Scan for the cell matching the given text and deliver its (x, y) coordinate at center. 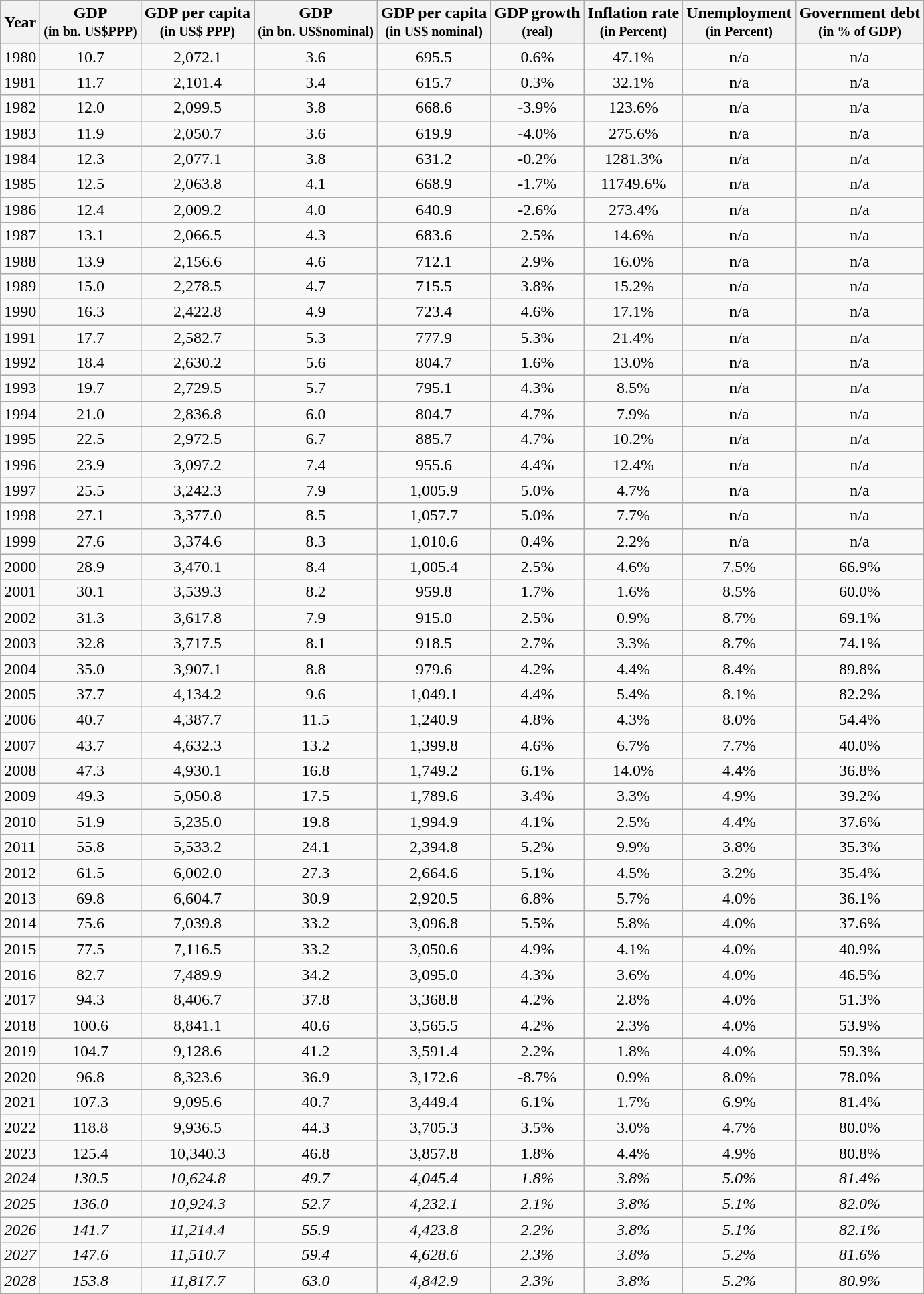
1985 (20, 184)
4.7 (316, 286)
4.1 (316, 184)
5,235.0 (197, 822)
4,134.2 (197, 694)
2,050.7 (197, 133)
41.2 (316, 1051)
2017 (20, 1000)
40.9% (860, 949)
1981 (20, 82)
7,039.8 (197, 924)
2,920.5 (434, 898)
14.0% (633, 771)
2,101.4 (197, 82)
3.6% (633, 975)
100.6 (90, 1025)
153.8 (90, 1281)
7,489.9 (197, 975)
1992 (20, 363)
2,099.5 (197, 108)
619.9 (434, 133)
3,096.8 (434, 924)
74.1% (860, 643)
43.7 (90, 745)
82.0% (860, 1204)
32.1% (633, 82)
12.4 (90, 210)
82.1% (860, 1230)
49.3 (90, 796)
2011 (20, 847)
6.9% (739, 1102)
6,002.0 (197, 873)
273.4% (633, 210)
1983 (20, 133)
27.1 (90, 516)
1982 (20, 108)
2001 (20, 592)
12.3 (90, 159)
5.4% (633, 694)
37.7 (90, 694)
3,470.1 (197, 567)
3,449.4 (434, 1102)
5.7% (633, 898)
13.9 (90, 261)
125.4 (90, 1153)
2,066.5 (197, 235)
5.5% (537, 924)
11.7 (90, 82)
35.4% (860, 873)
3,242.3 (197, 490)
3.4% (537, 796)
27.6 (90, 541)
16.0% (633, 261)
44.3 (316, 1127)
9.6 (316, 694)
4,628.6 (434, 1255)
7.4 (316, 465)
1988 (20, 261)
3.0% (633, 1127)
915.0 (434, 618)
9,095.6 (197, 1102)
4.9 (316, 311)
7.9% (633, 414)
1987 (20, 235)
2,630.2 (197, 363)
2,077.1 (197, 159)
2021 (20, 1102)
3,705.3 (434, 1127)
1991 (20, 337)
2020 (20, 1076)
723.4 (434, 311)
1,010.6 (434, 541)
-1.7% (537, 184)
1993 (20, 388)
47.3 (90, 771)
795.1 (434, 388)
2,278.5 (197, 286)
60.0% (860, 592)
11.9 (90, 133)
66.9% (860, 567)
12.5 (90, 184)
8.4 (316, 567)
GDP(in bn. US$nominal) (316, 23)
4.3 (316, 235)
10.7 (90, 57)
11,510.7 (197, 1255)
6.7% (633, 745)
2026 (20, 1230)
4,045.4 (434, 1179)
1996 (20, 465)
13.1 (90, 235)
136.0 (90, 1204)
1,994.9 (434, 822)
2,729.5 (197, 388)
GDP growth(real) (537, 23)
94.3 (90, 1000)
668.9 (434, 184)
61.5 (90, 873)
Year (20, 23)
0.3% (537, 82)
2023 (20, 1153)
GDP per capita(in US$ nominal) (434, 23)
36.9 (316, 1076)
8.1% (739, 694)
715.5 (434, 286)
1,749.2 (434, 771)
8.5 (316, 516)
8.3 (316, 541)
4.6 (316, 261)
141.7 (90, 1230)
14.6% (633, 235)
3,717.5 (197, 643)
5.8% (633, 924)
49.7 (316, 1179)
8.1 (316, 643)
31.3 (90, 618)
1,049.1 (434, 694)
2025 (20, 1204)
1999 (20, 541)
3,172.6 (434, 1076)
36.1% (860, 898)
11.5 (316, 719)
955.6 (434, 465)
8,841.1 (197, 1025)
11,817.7 (197, 1281)
11,214.4 (197, 1230)
2,009.2 (197, 210)
15.2% (633, 286)
25.5 (90, 490)
1995 (20, 439)
1990 (20, 311)
5.3 (316, 337)
Government debt(in % of GDP) (860, 23)
2018 (20, 1025)
631.2 (434, 159)
39.2% (860, 796)
32.8 (90, 643)
1986 (20, 210)
59.4 (316, 1255)
2022 (20, 1127)
-3.9% (537, 108)
Unemployment(in Percent) (739, 23)
147.6 (90, 1255)
2002 (20, 618)
3,857.8 (434, 1153)
3,565.5 (434, 1025)
22.5 (90, 439)
54.4% (860, 719)
55.8 (90, 847)
80.0% (860, 1127)
1,789.6 (434, 796)
13.0% (633, 363)
2007 (20, 745)
2004 (20, 668)
130.5 (90, 1179)
2009 (20, 796)
2008 (20, 771)
9,128.6 (197, 1051)
46.8 (316, 1153)
80.9% (860, 1281)
2013 (20, 898)
2.9% (537, 261)
21.4% (633, 337)
1,240.9 (434, 719)
30.9 (316, 898)
35.0 (90, 668)
2016 (20, 975)
10,924.3 (197, 1204)
12.0 (90, 108)
1997 (20, 490)
35.3% (860, 847)
979.6 (434, 668)
712.1 (434, 261)
640.9 (434, 210)
3.4 (316, 82)
1,399.8 (434, 745)
2028 (20, 1281)
16.8 (316, 771)
24.1 (316, 847)
55.9 (316, 1230)
4,632.3 (197, 745)
1980 (20, 57)
2,972.5 (197, 439)
-2.6% (537, 210)
1,005.9 (434, 490)
3,617.8 (197, 618)
7.5% (739, 567)
17.7 (90, 337)
27.3 (316, 873)
28.9 (90, 567)
80.8% (860, 1153)
63.0 (316, 1281)
69.1% (860, 618)
18.4 (90, 363)
2010 (20, 822)
4.8% (537, 719)
46.5% (860, 975)
52.7 (316, 1204)
1994 (20, 414)
8.8 (316, 668)
17.1% (633, 311)
2,156.6 (197, 261)
1998 (20, 516)
9,936.5 (197, 1127)
3,377.0 (197, 516)
118.8 (90, 1127)
9.9% (633, 847)
2.8% (633, 1000)
3,368.8 (434, 1000)
5.3% (537, 337)
16.3 (90, 311)
30.1 (90, 592)
885.7 (434, 439)
1,005.4 (434, 567)
3,539.3 (197, 592)
959.8 (434, 592)
8,323.6 (197, 1076)
19.8 (316, 822)
Inflation rate(in Percent) (633, 23)
51.3% (860, 1000)
4,232.1 (434, 1204)
683.6 (434, 235)
3,374.6 (197, 541)
615.7 (434, 82)
0.6% (537, 57)
10,340.3 (197, 1153)
3.2% (739, 873)
89.8% (860, 668)
12.4% (633, 465)
1281.3% (633, 159)
59.3% (860, 1051)
81.6% (860, 1255)
7,116.5 (197, 949)
17.5 (316, 796)
8.4% (739, 668)
GDP(in bn. US$PPP) (90, 23)
40.6 (316, 1025)
2000 (20, 567)
123.6% (633, 108)
2027 (20, 1255)
11749.6% (633, 184)
6,604.7 (197, 898)
4,387.7 (197, 719)
21.0 (90, 414)
1,057.7 (434, 516)
3,907.1 (197, 668)
37.8 (316, 1000)
15.0 (90, 286)
10,624.8 (197, 1179)
5,533.2 (197, 847)
695.5 (434, 57)
-0.2% (537, 159)
2006 (20, 719)
4.5% (633, 873)
3,050.6 (434, 949)
-4.0% (537, 133)
5,050.8 (197, 796)
6.0 (316, 414)
47.1% (633, 57)
2024 (20, 1179)
82.7 (90, 975)
918.5 (434, 643)
8.2 (316, 592)
1984 (20, 159)
8,406.7 (197, 1000)
2,072.1 (197, 57)
4,930.1 (197, 771)
69.8 (90, 898)
3,097.2 (197, 465)
6.8% (537, 898)
4,423.8 (434, 1230)
104.7 (90, 1051)
78.0% (860, 1076)
3,591.4 (434, 1051)
3,095.0 (434, 975)
2005 (20, 694)
2,394.8 (434, 847)
75.6 (90, 924)
777.9 (434, 337)
40.0% (860, 745)
2015 (20, 949)
96.8 (90, 1076)
3.5% (537, 1127)
-8.7% (537, 1076)
107.3 (90, 1102)
2,582.7 (197, 337)
4.0 (316, 210)
2003 (20, 643)
275.6% (633, 133)
1989 (20, 286)
GDP per capita(in US$ PPP) (197, 23)
2,422.8 (197, 311)
13.2 (316, 745)
0.4% (537, 541)
77.5 (90, 949)
36.8% (860, 771)
82.2% (860, 694)
2014 (20, 924)
53.9% (860, 1025)
2,063.8 (197, 184)
5.6 (316, 363)
2019 (20, 1051)
4,842.9 (434, 1281)
51.9 (90, 822)
34.2 (316, 975)
668.6 (434, 108)
2.7% (537, 643)
2012 (20, 873)
23.9 (90, 465)
2,836.8 (197, 414)
6.7 (316, 439)
2,664.6 (434, 873)
10.2% (633, 439)
2.1% (537, 1204)
19.7 (90, 388)
5.7 (316, 388)
